Provide the [X, Y] coordinate of the cell's center where the given text is located.  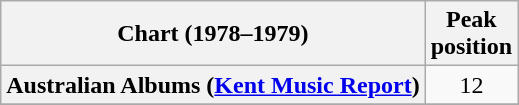
Chart (1978–1979) [213, 34]
Peakposition [471, 34]
12 [471, 85]
Australian Albums (Kent Music Report) [213, 85]
